From the cell containing the given text, extract its center point as [x, y] coordinate. 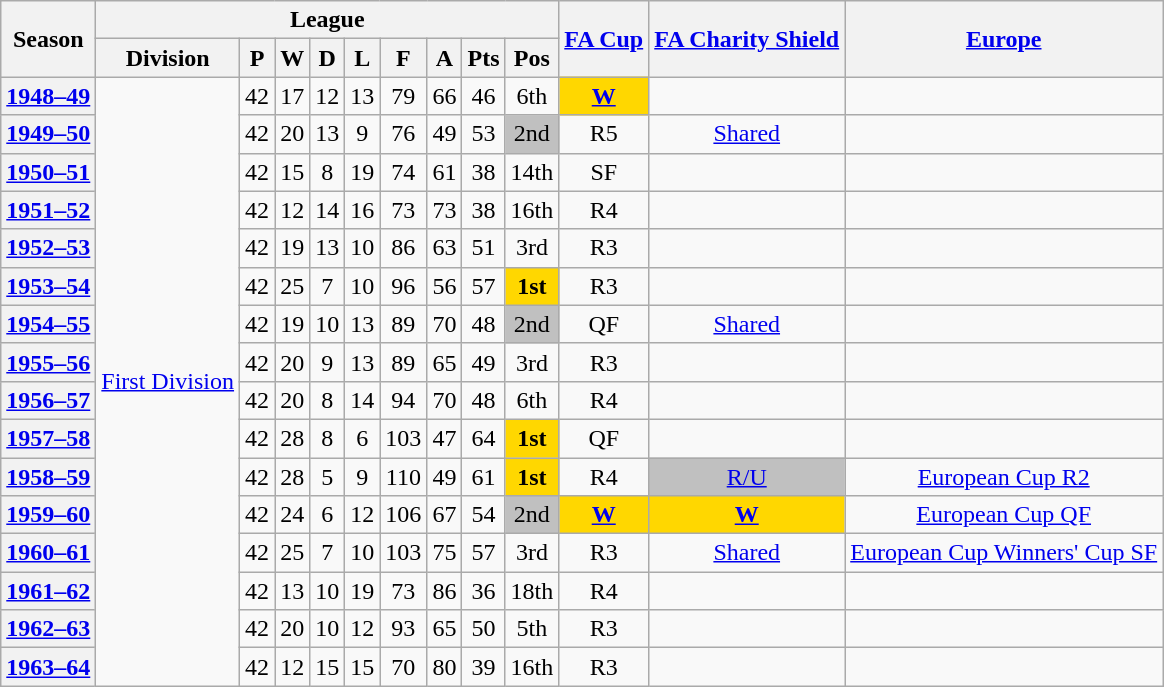
24 [292, 515]
1961–62 [48, 591]
93 [404, 629]
European Cup QF [1004, 515]
European Cup Winners' Cup SF [1004, 553]
54 [484, 515]
39 [484, 667]
FA Charity Shield [747, 39]
R5 [604, 134]
1949–50 [48, 134]
1962–63 [48, 629]
50 [484, 629]
36 [484, 591]
51 [484, 248]
47 [444, 438]
64 [484, 438]
First Division [168, 382]
80 [444, 667]
76 [404, 134]
1959–60 [48, 515]
European Cup R2 [1004, 477]
L [362, 58]
46 [484, 96]
Europe [1004, 39]
106 [404, 515]
56 [444, 286]
P [258, 58]
1948–49 [48, 96]
1950–51 [48, 172]
5 [328, 477]
53 [484, 134]
Pts [484, 58]
110 [404, 477]
Division [168, 58]
18th [532, 591]
1956–57 [48, 400]
1954–55 [48, 324]
F [404, 58]
1958–59 [48, 477]
66 [444, 96]
1952–53 [48, 248]
1951–52 [48, 210]
D [328, 58]
1955–56 [48, 362]
79 [404, 96]
Pos [532, 58]
1963–64 [48, 667]
75 [444, 553]
A [444, 58]
96 [404, 286]
R/U [747, 477]
67 [444, 515]
94 [404, 400]
1953–54 [48, 286]
FA Cup [604, 39]
16 [362, 210]
63 [444, 248]
5th [532, 629]
17 [292, 96]
74 [404, 172]
League [328, 20]
1957–58 [48, 438]
SF [604, 172]
1960–61 [48, 553]
Season [48, 39]
14th [532, 172]
